Pinpoint the cell where the given text exists, returning its (X, Y) midpoint coordinate. 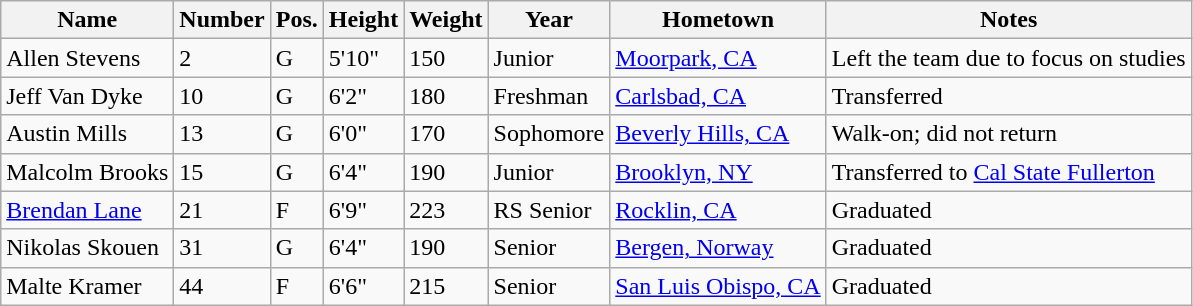
5'10" (363, 58)
31 (222, 248)
Carlsbad, CA (718, 96)
21 (222, 210)
15 (222, 172)
Brendan Lane (88, 210)
Number (222, 20)
170 (446, 134)
Freshman (549, 96)
6'2" (363, 96)
Walk-on; did not return (1008, 134)
Bergen, Norway (718, 248)
44 (222, 286)
Hometown (718, 20)
Moorpark, CA (718, 58)
Allen Stevens (88, 58)
Malcolm Brooks (88, 172)
Notes (1008, 20)
Weight (446, 20)
180 (446, 96)
Left the team due to focus on studies (1008, 58)
2 (222, 58)
Brooklyn, NY (718, 172)
Austin Mills (88, 134)
Transferred to Cal State Fullerton (1008, 172)
Transferred (1008, 96)
10 (222, 96)
RS Senior (549, 210)
Nikolas Skouen (88, 248)
150 (446, 58)
Year (549, 20)
Jeff Van Dyke (88, 96)
6'0" (363, 134)
Name (88, 20)
Sophomore (549, 134)
6'9" (363, 210)
Malte Kramer (88, 286)
6'6" (363, 286)
San Luis Obispo, CA (718, 286)
13 (222, 134)
Beverly Hills, CA (718, 134)
Rocklin, CA (718, 210)
Pos. (296, 20)
215 (446, 286)
223 (446, 210)
Height (363, 20)
